Return the [X, Y] coordinate for the center point of the cell that contains the specified text.  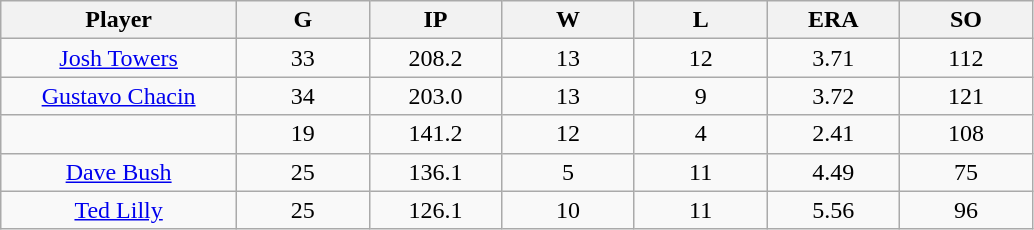
3.72 [834, 96]
Josh Towers [119, 58]
34 [304, 96]
19 [304, 134]
Gustavo Chacin [119, 96]
L [700, 20]
121 [966, 96]
Player [119, 20]
5 [568, 172]
4 [700, 134]
96 [966, 210]
Dave Bush [119, 172]
5.56 [834, 210]
Ted Lilly [119, 210]
IP [436, 20]
4.49 [834, 172]
2.41 [834, 134]
3.71 [834, 58]
ERA [834, 20]
136.1 [436, 172]
9 [700, 96]
G [304, 20]
75 [966, 172]
33 [304, 58]
203.0 [436, 96]
112 [966, 58]
208.2 [436, 58]
SO [966, 20]
W [568, 20]
141.2 [436, 134]
10 [568, 210]
108 [966, 134]
126.1 [436, 210]
